Capture the cell that displays the provided text and extract its (X, Y) central coordinate. 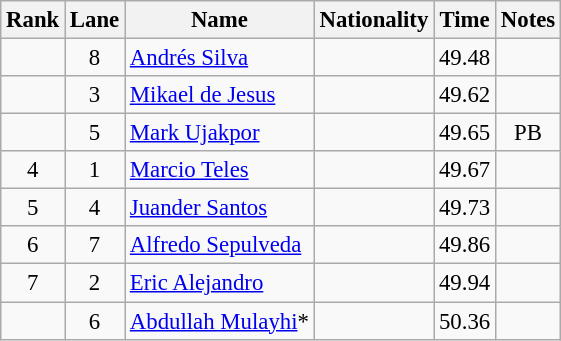
49.67 (465, 170)
Mark Ujakpor (220, 133)
49.94 (465, 283)
49.48 (465, 58)
8 (95, 58)
49.65 (465, 133)
Mikael de Jesus (220, 95)
Lane (95, 20)
3 (95, 95)
49.73 (465, 208)
Name (220, 20)
Alfredo Sepulveda (220, 245)
Abdullah Mulayhi* (220, 321)
Notes (528, 20)
Andrés Silva (220, 58)
Marcio Teles (220, 170)
Eric Alejandro (220, 283)
Nationality (374, 20)
49.62 (465, 95)
49.86 (465, 245)
Juander Santos (220, 208)
50.36 (465, 321)
PB (528, 133)
2 (95, 283)
Rank (33, 20)
Time (465, 20)
1 (95, 170)
